Return (x, y) of the center of cell containing provided text 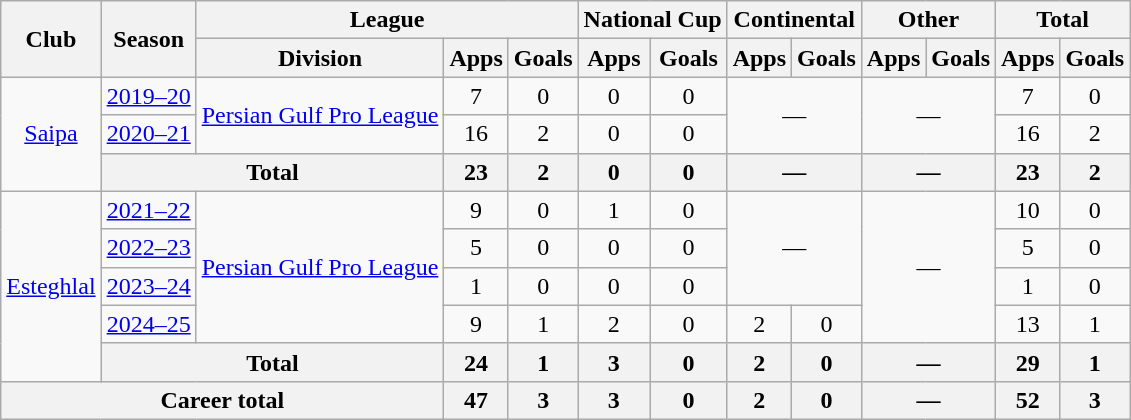
2022–23 (148, 248)
47 (476, 400)
League (387, 20)
2019–20 (148, 96)
2020–21 (148, 134)
13 (1028, 324)
2021–22 (148, 210)
National Cup (652, 20)
29 (1028, 362)
Other (928, 20)
2023–24 (148, 286)
Career total (222, 400)
24 (476, 362)
10 (1028, 210)
Esteghlal (51, 286)
2024–25 (148, 324)
Division (320, 58)
52 (1028, 400)
Club (51, 39)
Continental (794, 20)
Saipa (51, 134)
Season (148, 39)
